Output the [x, y] coordinate of the center of the cell containing the given text.  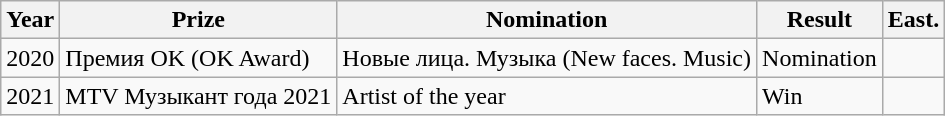
Win [820, 96]
Year [30, 20]
2021 [30, 96]
Artist of the year [547, 96]
Новые лица. Музыка (New faces. Music) [547, 58]
2020 [30, 58]
East. [913, 20]
MTV Музыкант года 2021 [198, 96]
Prize [198, 20]
Премия OK (OK Award) [198, 58]
Result [820, 20]
